Provide the [X, Y] coordinate of the cell's center where the given text is located.  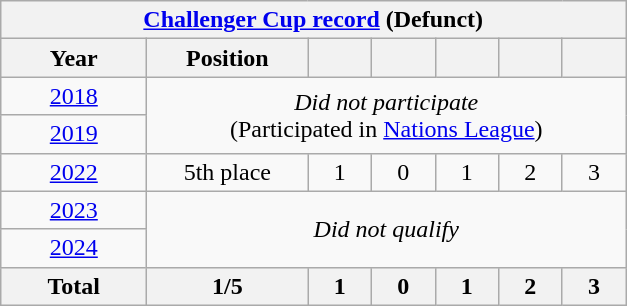
Year [74, 58]
5th place [228, 172]
2022 [74, 172]
2024 [74, 248]
1/5 [228, 286]
Did not participate(Participated in Nations League) [386, 115]
2018 [74, 96]
Challenger Cup record (Defunct) [314, 20]
Total [74, 286]
2023 [74, 210]
Position [228, 58]
Did not qualify [386, 229]
2019 [74, 134]
